For the text-containing cell, return its midpoint in [X, Y] coordinate format. 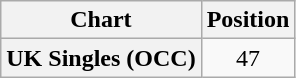
47 [248, 58]
UK Singles (OCC) [101, 58]
Chart [101, 20]
Position [248, 20]
